Identify which cell holds the provided text, then report its (x, y) central coordinate. 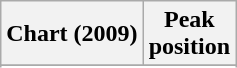
Chart (2009) (72, 34)
Peak position (189, 34)
